Return the (X, Y) coordinate for the center point of the cell that contains the specified text.  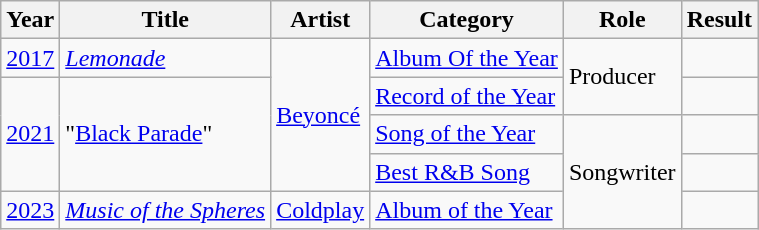
Role (622, 20)
Song of the Year (467, 134)
Title (166, 20)
Music of the Spheres (166, 210)
Lemonade (166, 58)
Artist (320, 20)
Album Of the Year (467, 58)
Coldplay (320, 210)
Record of the Year (467, 96)
Songwriter (622, 172)
Result (719, 20)
Producer (622, 77)
"Black Parade" (166, 134)
Best R&B Song (467, 172)
2023 (30, 210)
Album of the Year (467, 210)
Year (30, 20)
2017 (30, 58)
2021 (30, 134)
Beyoncé (320, 115)
Category (467, 20)
